Pinpoint the cell where the given text exists, returning its [X, Y] midpoint coordinate. 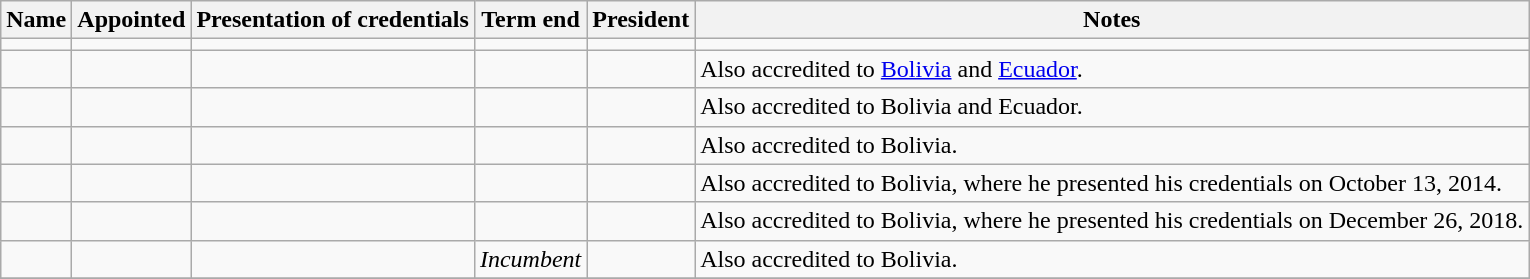
Also accredited to Bolivia, where he presented his credentials on December 26, 2018. [1112, 221]
Also accredited to Bolivia, where he presented his credentials on October 13, 2014. [1112, 183]
Appointed [132, 20]
Notes [1112, 20]
President [641, 20]
Presentation of credentials [332, 20]
Term end [530, 20]
Name [36, 20]
Incumbent [530, 259]
